Determine the (x, y) coordinate at the center of the cell enclosing the given text.  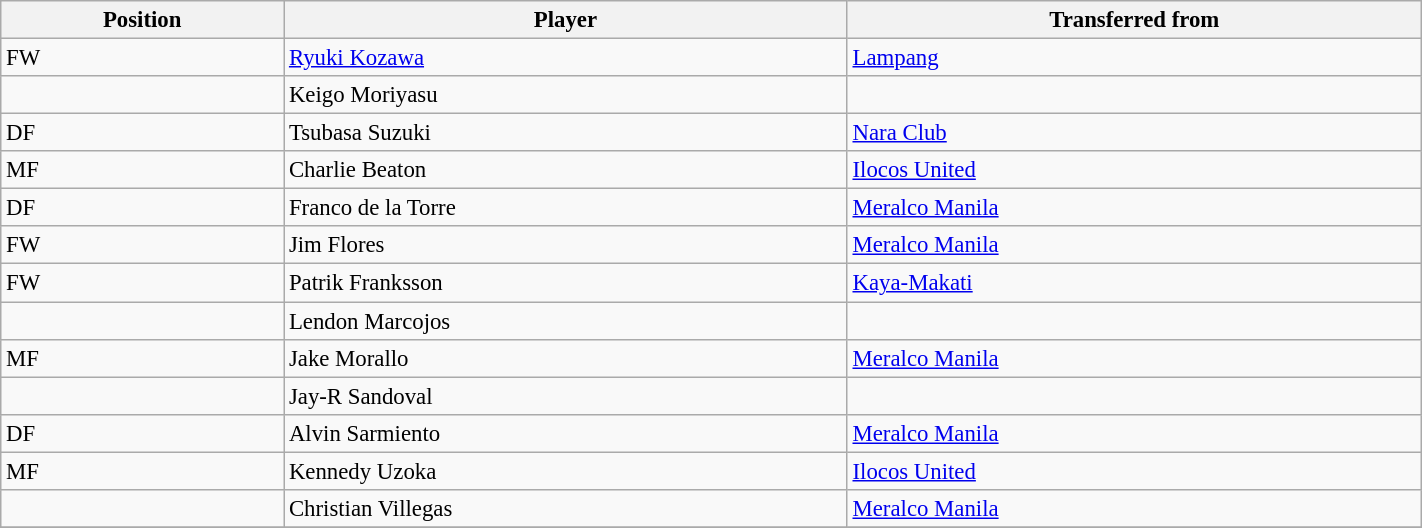
Franco de la Torre (566, 208)
Kaya-Makati (1134, 283)
Position (142, 20)
Jake Morallo (566, 358)
Christian Villegas (566, 509)
Lampang (1134, 58)
Jay-R Sandoval (566, 396)
Kennedy Uzoka (566, 471)
Player (566, 20)
Ryuki Kozawa (566, 58)
Tsubasa Suzuki (566, 133)
Patrik Franksson (566, 283)
Charlie Beaton (566, 170)
Transferred from (1134, 20)
Nara Club (1134, 133)
Keigo Moriyasu (566, 95)
Lendon Marcojos (566, 321)
Alvin Sarmiento (566, 433)
Jim Flores (566, 245)
